Detect which cell encompasses the target text, then output its [X, Y] center coordinate. 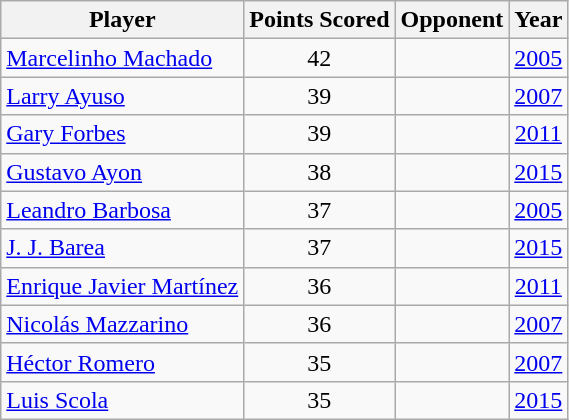
J. J. Barea [122, 248]
Larry Ayuso [122, 96]
Marcelinho Machado [122, 58]
42 [320, 58]
Gary Forbes [122, 134]
Year [538, 20]
Luis Scola [122, 400]
38 [320, 172]
Enrique Javier Martínez [122, 286]
Points Scored [320, 20]
Leandro Barbosa [122, 210]
Nicolás Mazzarino [122, 324]
Héctor Romero [122, 362]
Opponent [452, 20]
Gustavo Ayon [122, 172]
Player [122, 20]
